Return [x, y] of the center of cell containing provided text 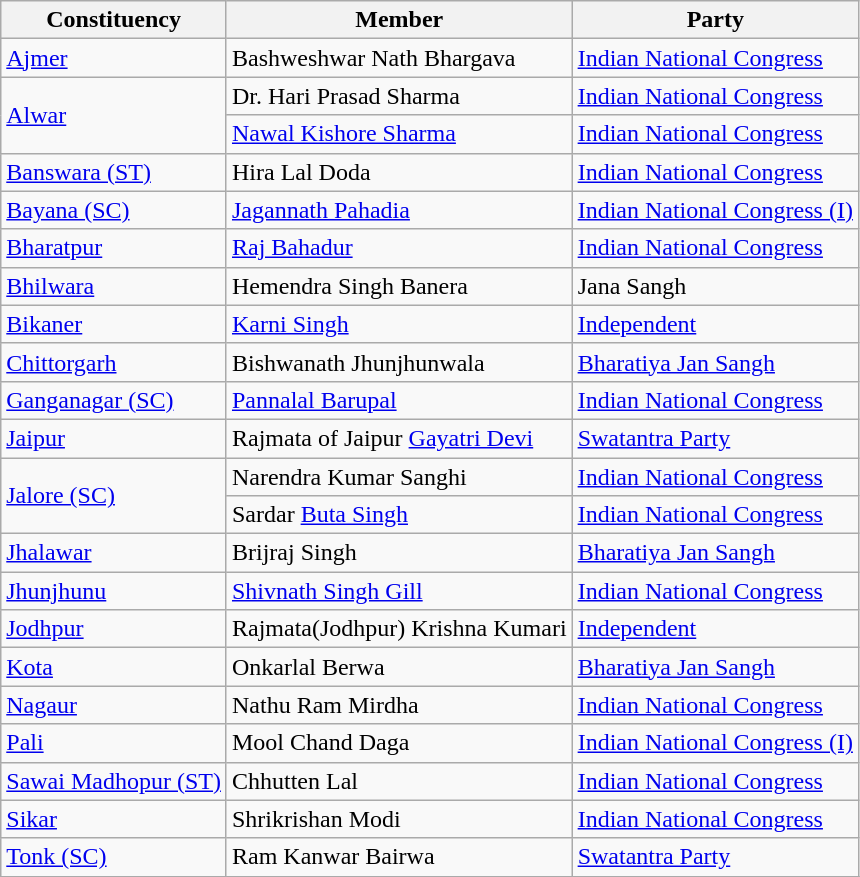
Pannalal Barupal [399, 400]
Nawal Kishore Sharma [399, 134]
Party [715, 20]
Bhilwara [114, 286]
Hemendra Singh Banera [399, 286]
Jhalawar [114, 553]
Jodhpur [114, 629]
Rajmata of Jaipur Gayatri Devi [399, 438]
Ganganagar (SC) [114, 400]
Chhutten Lal [399, 781]
Jaipur [114, 438]
Bishwanath Jhunjhunwala [399, 362]
Rajmata(Jodhpur) Krishna Kumari [399, 629]
Raj Bahadur [399, 248]
Ajmer [114, 58]
Sawai Madhopur (ST) [114, 781]
Karni Singh [399, 324]
Member [399, 20]
Sardar Buta Singh [399, 515]
Alwar [114, 115]
Narendra Kumar Sanghi [399, 477]
Ram Kanwar Bairwa [399, 857]
Bashweshwar Nath Bhargava [399, 58]
Jalore (SC) [114, 496]
Pali [114, 743]
Chittorgarh [114, 362]
Banswara (ST) [114, 172]
Bharatpur [114, 248]
Jagannath Pahadia [399, 210]
Constituency [114, 20]
Onkarlal Berwa [399, 667]
Bikaner [114, 324]
Kota [114, 667]
Nathu Ram Mirdha [399, 705]
Shrikrishan Modi [399, 819]
Mool Chand Daga [399, 743]
Tonk (SC) [114, 857]
Hira Lal Doda [399, 172]
Sikar [114, 819]
Shivnath Singh Gill [399, 591]
Bayana (SC) [114, 210]
Nagaur [114, 705]
Dr. Hari Prasad Sharma [399, 96]
Jhunjhunu [114, 591]
Brijraj Singh [399, 553]
Jana Sangh [715, 286]
